Return (X, Y) of the center of cell containing provided text 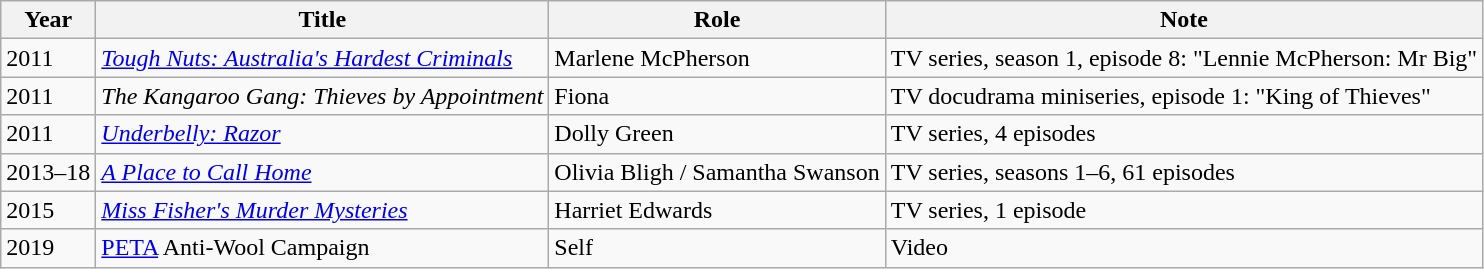
2013–18 (48, 172)
Fiona (717, 96)
Harriet Edwards (717, 210)
Tough Nuts: Australia's Hardest Criminals (322, 58)
Year (48, 20)
A Place to Call Home (322, 172)
The Kangaroo Gang: Thieves by Appointment (322, 96)
TV series, 4 episodes (1184, 134)
Role (717, 20)
Olivia Bligh / Samantha Swanson (717, 172)
Title (322, 20)
TV series, season 1, episode 8: "Lennie McPherson: Mr Big" (1184, 58)
2015 (48, 210)
PETA Anti-Wool Campaign (322, 248)
TV series, 1 episode (1184, 210)
Miss Fisher's Murder Mysteries (322, 210)
Video (1184, 248)
Dolly Green (717, 134)
Marlene McPherson (717, 58)
Self (717, 248)
TV series, seasons 1–6, 61 episodes (1184, 172)
TV docudrama miniseries, episode 1: "King of Thieves" (1184, 96)
2019 (48, 248)
Underbelly: Razor (322, 134)
Note (1184, 20)
